Capture the cell that displays the provided text and extract its [x, y] central coordinate. 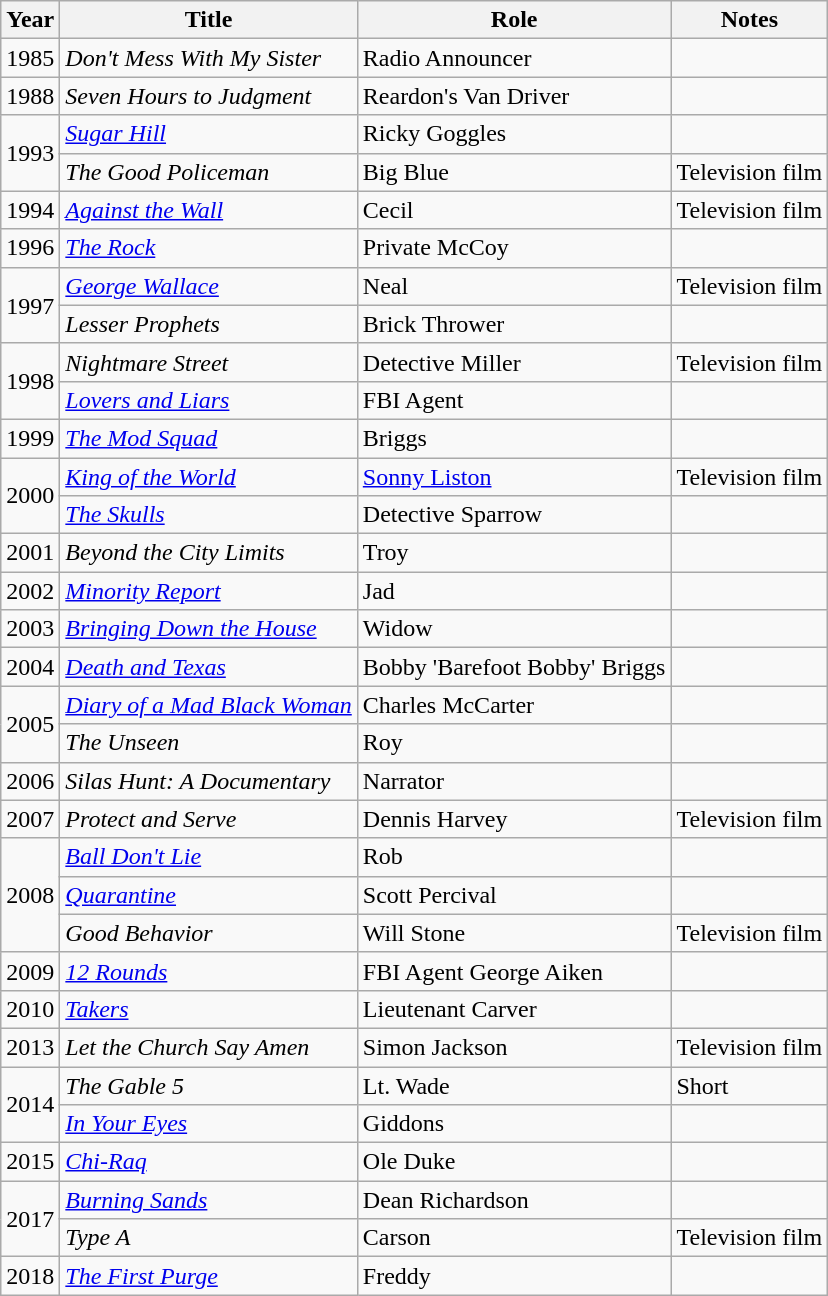
Don't Mess With My Sister [208, 58]
2007 [30, 819]
Minority Report [208, 591]
2003 [30, 629]
2006 [30, 781]
Dean Richardson [514, 1200]
The Rock [208, 248]
Lovers and Liars [208, 400]
Title [208, 20]
Cecil [514, 210]
2017 [30, 1219]
1994 [30, 210]
2005 [30, 724]
1985 [30, 58]
2010 [30, 1009]
Private McCoy [514, 248]
Widow [514, 629]
1997 [30, 305]
Lesser Prophets [208, 324]
Briggs [514, 438]
2000 [30, 496]
12 Rounds [208, 971]
Sugar Hill [208, 134]
Protect and Serve [208, 819]
Bringing Down the House [208, 629]
The Unseen [208, 743]
Lieutenant Carver [514, 1009]
The Good Policeman [208, 172]
Year [30, 20]
Charles McCarter [514, 705]
Radio Announcer [514, 58]
Dennis Harvey [514, 819]
Detective Sparrow [514, 515]
1998 [30, 381]
2002 [30, 591]
Silas Hunt: A Documentary [208, 781]
Death and Texas [208, 667]
2018 [30, 1276]
2009 [30, 971]
Notes [750, 20]
1993 [30, 153]
Seven Hours to Judgment [208, 96]
Takers [208, 1009]
Diary of a Mad Black Woman [208, 705]
Rob [514, 857]
Ball Don't Lie [208, 857]
Role [514, 20]
The Gable 5 [208, 1085]
George Wallace [208, 286]
Against the Wall [208, 210]
Type A [208, 1238]
Let the Church Say Amen [208, 1047]
The Mod Squad [208, 438]
Carson [514, 1238]
Will Stone [514, 933]
Good Behavior [208, 933]
Freddy [514, 1276]
2004 [30, 667]
Bobby 'Barefoot Bobby' Briggs [514, 667]
Roy [514, 743]
Beyond the City Limits [208, 553]
Scott Percival [514, 895]
Quarantine [208, 895]
Ole Duke [514, 1162]
Nightmare Street [208, 362]
Lt. Wade [514, 1085]
2015 [30, 1162]
1996 [30, 248]
Simon Jackson [514, 1047]
Narrator [514, 781]
Ricky Goggles [514, 134]
The First Purge [208, 1276]
1988 [30, 96]
2008 [30, 895]
Detective Miller [514, 362]
2001 [30, 553]
Neal [514, 286]
King of the World [208, 477]
Sonny Liston [514, 477]
Big Blue [514, 172]
2013 [30, 1047]
Brick Thrower [514, 324]
Burning Sands [208, 1200]
In Your Eyes [208, 1124]
1999 [30, 438]
FBI Agent George Aiken [514, 971]
FBI Agent [514, 400]
The Skulls [208, 515]
2014 [30, 1104]
Short [750, 1085]
Troy [514, 553]
Jad [514, 591]
Giddons [514, 1124]
Reardon's Van Driver [514, 96]
Chi-Raq [208, 1162]
